Find where the given text appears and provide that cell's center as [x, y] coordinate. 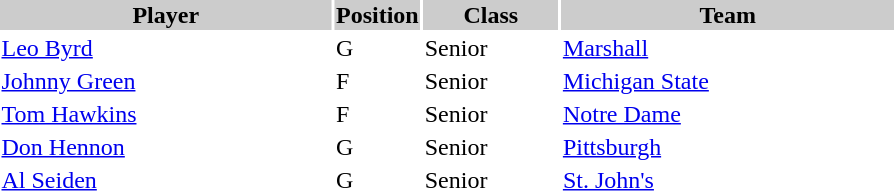
Player [166, 15]
Don Hennon [166, 147]
Notre Dame [728, 114]
Leo Byrd [166, 48]
Michigan State [728, 81]
Position [378, 15]
Team [728, 15]
Class [490, 15]
Tom Hawkins [166, 114]
Johnny Green [166, 81]
Pittsburgh [728, 147]
Marshall [728, 48]
